Detect which cell encompasses the target text, then output its (x, y) center coordinate. 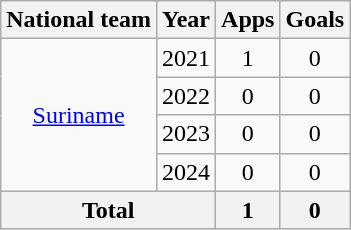
2023 (186, 134)
Goals (315, 20)
2021 (186, 58)
2022 (186, 96)
2024 (186, 172)
Total (108, 210)
Suriname (79, 115)
Apps (248, 20)
Year (186, 20)
National team (79, 20)
